Capture the cell that displays the provided text and extract its [X, Y] central coordinate. 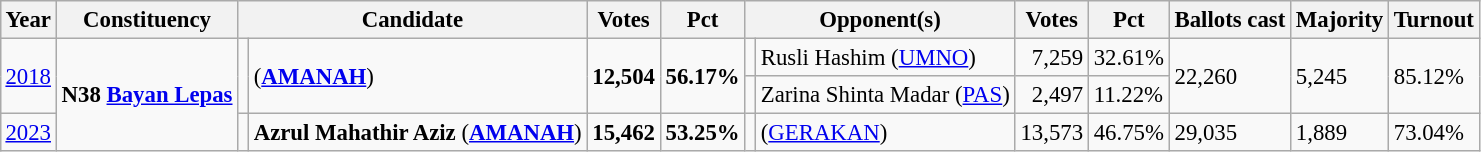
7,259 [1052, 57]
53.25% [702, 133]
Zarina Shinta Madar (PAS) [885, 95]
11.22% [1128, 95]
29,035 [1230, 133]
Opponent(s) [880, 20]
Year [28, 20]
2,497 [1052, 95]
Turnout [1434, 20]
85.12% [1434, 76]
22,260 [1230, 76]
Candidate [412, 20]
5,245 [1340, 76]
(GERAKAN) [885, 133]
2018 [28, 76]
1,889 [1340, 133]
73.04% [1434, 133]
Azrul Mahathir Aziz (AMANAH) [418, 133]
Rusli Hashim (UMNO) [885, 57]
Constituency [147, 20]
12,504 [624, 76]
Ballots cast [1230, 20]
56.17% [702, 76]
32.61% [1128, 57]
N38 Bayan Lepas [147, 94]
2023 [28, 133]
15,462 [624, 133]
(AMANAH) [418, 76]
Majority [1340, 20]
13,573 [1052, 133]
46.75% [1128, 133]
